Output the (X, Y) coordinate of the center of the cell containing the given text.  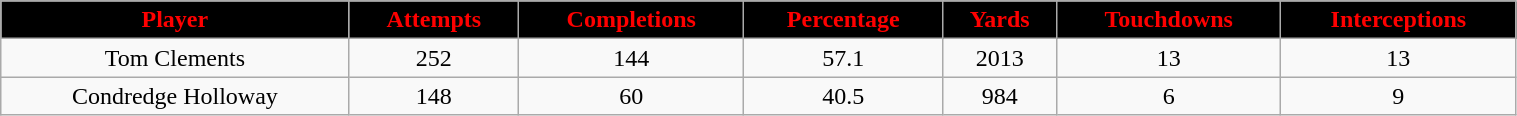
57.1 (844, 58)
148 (434, 96)
Attempts (434, 20)
984 (1000, 96)
2013 (1000, 58)
Player (175, 20)
Interceptions (1398, 20)
60 (632, 96)
252 (434, 58)
9 (1398, 96)
144 (632, 58)
6 (1169, 96)
Percentage (844, 20)
Yards (1000, 20)
40.5 (844, 96)
Touchdowns (1169, 20)
Completions (632, 20)
Condredge Holloway (175, 96)
Tom Clements (175, 58)
